Capture the cell that displays the provided text and extract its [X, Y] central coordinate. 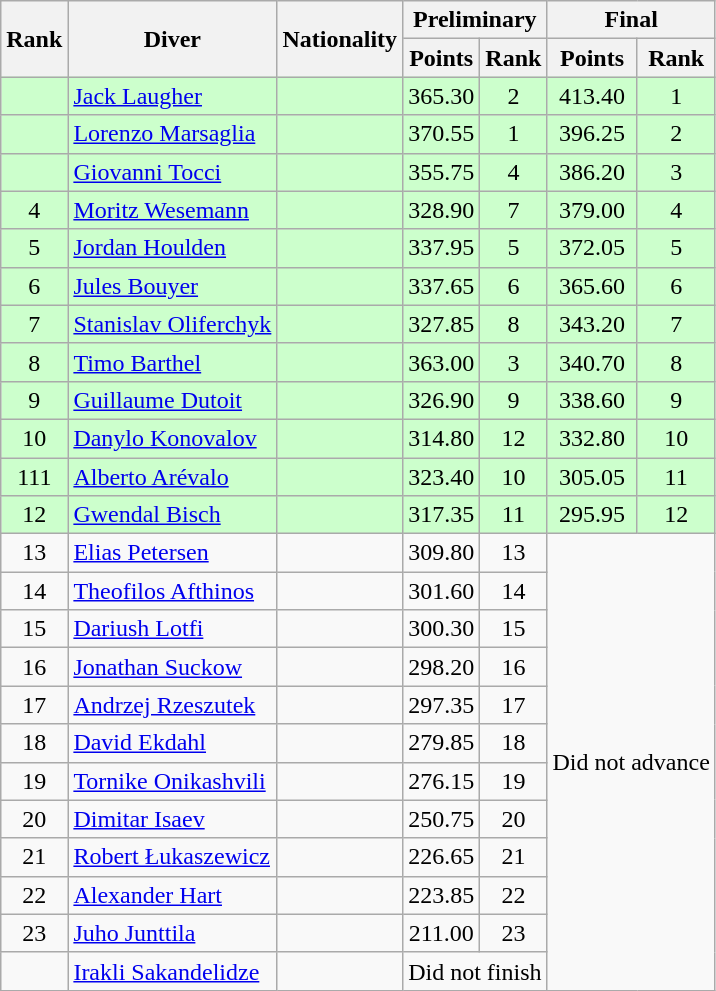
317.35 [442, 515]
Giovanni Tocci [172, 172]
Final [631, 20]
332.80 [592, 438]
326.90 [442, 400]
295.95 [592, 515]
413.40 [592, 96]
Stanislav Oliferchyk [172, 324]
Alexander Hart [172, 895]
226.65 [442, 857]
Irakli Sakandelidze [172, 971]
Danylo Konovalov [172, 438]
365.60 [592, 286]
Lorenzo Marsaglia [172, 134]
Guillaume Dutoit [172, 400]
Dimitar Isaev [172, 819]
337.65 [442, 286]
340.70 [592, 362]
Tornike Onikashvili [172, 781]
Jordan Houlden [172, 248]
279.85 [442, 743]
Did not advance [631, 762]
365.30 [442, 96]
328.90 [442, 210]
298.20 [442, 667]
David Ekdahl [172, 743]
250.75 [442, 819]
363.00 [442, 362]
Jules Bouyer [172, 286]
Nationality [340, 39]
Juho Junttila [172, 933]
Robert Łukaszewicz [172, 857]
343.20 [592, 324]
Gwendal Bisch [172, 515]
Andrzej Rzeszutek [172, 705]
Elias Petersen [172, 553]
372.05 [592, 248]
Dariush Lotfi [172, 629]
300.30 [442, 629]
370.55 [442, 134]
338.60 [592, 400]
305.05 [592, 477]
309.80 [442, 553]
323.40 [442, 477]
Diver [172, 39]
355.75 [442, 172]
Jack Laugher [172, 96]
Timo Barthel [172, 362]
Jonathan Suckow [172, 667]
276.15 [442, 781]
Moritz Wesemann [172, 210]
396.25 [592, 134]
Preliminary [475, 20]
Did not finish [475, 971]
301.60 [442, 591]
211.00 [442, 933]
386.20 [592, 172]
379.00 [592, 210]
327.85 [442, 324]
314.80 [442, 438]
Theofilos Afthinos [172, 591]
337.95 [442, 248]
223.85 [442, 895]
297.35 [442, 705]
Alberto Arévalo [172, 477]
111 [34, 477]
